Identify which cell holds the provided text, then report its (x, y) central coordinate. 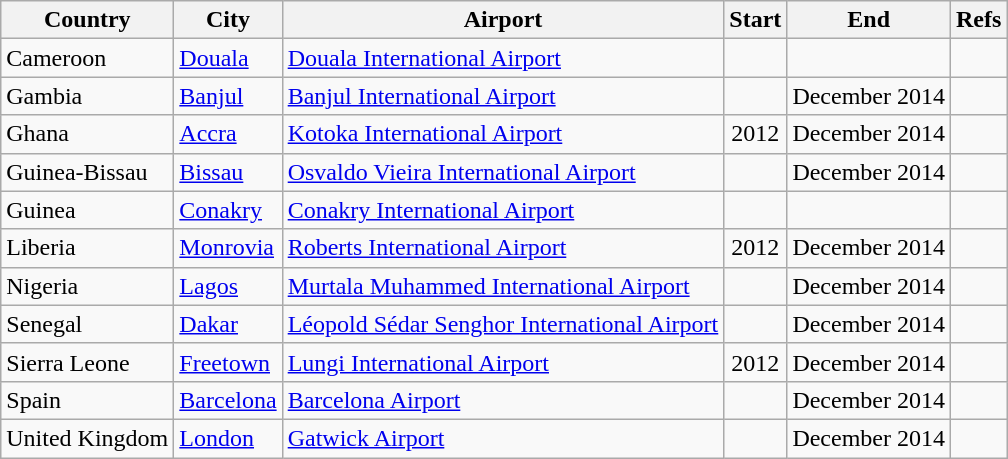
Lagos (228, 286)
Douala (228, 58)
Country (88, 20)
Nigeria (88, 286)
Murtala Muhammed International Airport (503, 286)
Freetown (228, 362)
Osvaldo Vieira International Airport (503, 172)
London (228, 438)
United Kingdom (88, 438)
Monrovia (228, 248)
Spain (88, 400)
Bissau (228, 172)
City (228, 20)
Banjul (228, 96)
Barcelona Airport (503, 400)
Refs (979, 20)
Gambia (88, 96)
Lungi International Airport (503, 362)
Conakry International Airport (503, 210)
End (869, 20)
Accra (228, 134)
Dakar (228, 324)
Kotoka International Airport (503, 134)
Ghana (88, 134)
Barcelona (228, 400)
Start (756, 20)
Sierra Leone (88, 362)
Conakry (228, 210)
Guinea (88, 210)
Senegal (88, 324)
Cameroon (88, 58)
Douala International Airport (503, 58)
Léopold Sédar Senghor International Airport (503, 324)
Banjul International Airport (503, 96)
Roberts International Airport (503, 248)
Gatwick Airport (503, 438)
Airport (503, 20)
Guinea-Bissau (88, 172)
Liberia (88, 248)
